Output the (X, Y) coordinate of the center of the cell containing the given text.  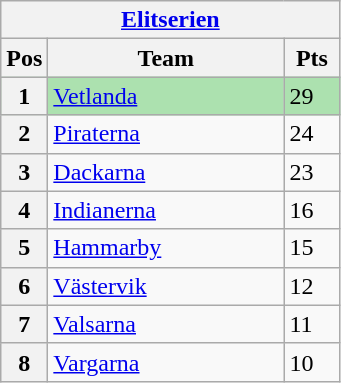
Vargarna (166, 362)
3 (24, 172)
Dackarna (166, 172)
Valsarna (166, 324)
Indianerna (166, 210)
8 (24, 362)
16 (312, 210)
1 (24, 96)
10 (312, 362)
15 (312, 248)
4 (24, 210)
2 (24, 134)
Team (166, 58)
5 (24, 248)
Västervik (166, 286)
Vetlanda (166, 96)
Pos (24, 58)
Hammarby (166, 248)
Piraterna (166, 134)
24 (312, 134)
29 (312, 96)
Elitserien (170, 20)
6 (24, 286)
7 (24, 324)
Pts (312, 58)
12 (312, 286)
11 (312, 324)
23 (312, 172)
